Provide the [x, y] coordinate of the cell's center where the given text is located.  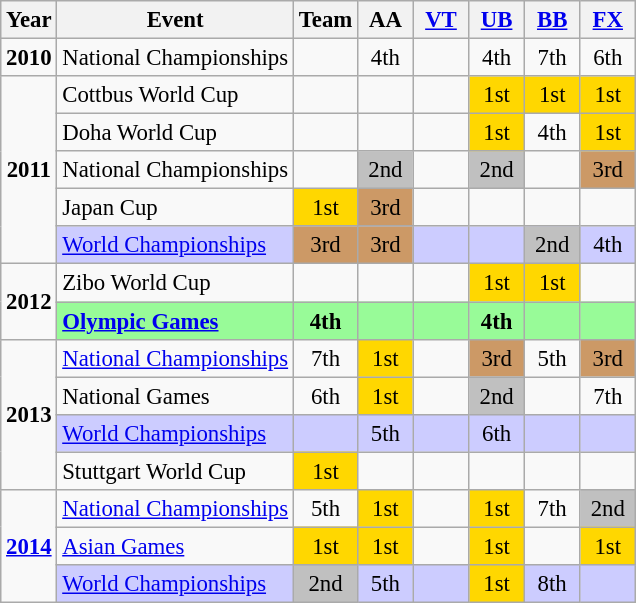
National Games [176, 396]
2014 [29, 546]
VT [441, 20]
8th [552, 584]
BB [552, 20]
AA [386, 20]
Team [325, 20]
2011 [29, 170]
2012 [29, 302]
2010 [29, 58]
Zibo World Cup [176, 283]
2013 [29, 414]
Year [29, 20]
FX [608, 20]
Stuttgart World Cup [176, 471]
Event [176, 20]
Olympic Games [176, 321]
Doha World Cup [176, 133]
Asian Games [176, 546]
Japan Cup [176, 208]
UB [497, 20]
Cottbus World Cup [176, 95]
